Pinpoint the cell where the given text exists, returning its (x, y) midpoint coordinate. 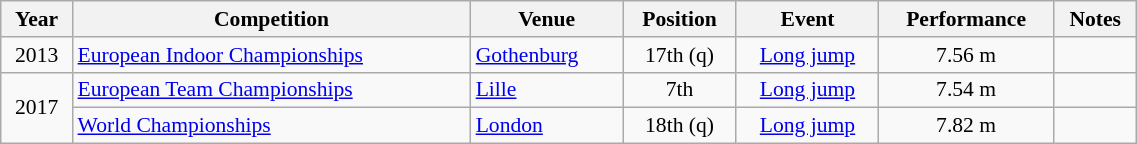
Notes (1096, 19)
Position (680, 19)
Lille (547, 90)
World Championships (272, 126)
7.54 m (966, 90)
7th (680, 90)
Competition (272, 19)
2013 (37, 55)
Venue (547, 19)
European Team Championships (272, 90)
European Indoor Championships (272, 55)
7.82 m (966, 126)
17th (q) (680, 55)
2017 (37, 108)
Year (37, 19)
18th (q) (680, 126)
Event (807, 19)
London (547, 126)
7.56 m (966, 55)
Gothenburg (547, 55)
Performance (966, 19)
